Return [X, Y] of the center of cell containing provided text 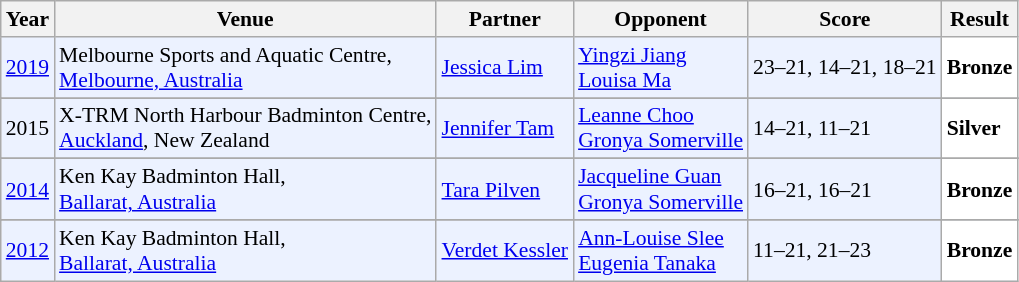
2015 [28, 128]
Tara Pilven [504, 190]
Partner [504, 19]
Leanne Choo Gronya Somerville [660, 128]
Result [980, 19]
Venue [245, 19]
Yingzi Jiang Louisa Ma [660, 68]
14–21, 11–21 [845, 128]
Opponent [660, 19]
23–21, 14–21, 18–21 [845, 68]
16–21, 16–21 [845, 190]
2012 [28, 250]
Jacqueline Guan Gronya Somerville [660, 190]
2019 [28, 68]
Score [845, 19]
Melbourne Sports and Aquatic Centre,Melbourne, Australia [245, 68]
X-TRM North Harbour Badminton Centre,Auckland, New Zealand [245, 128]
Verdet Kessler [504, 250]
Year [28, 19]
Silver [980, 128]
Ann-Louise Slee Eugenia Tanaka [660, 250]
Jessica Lim [504, 68]
2014 [28, 190]
Jennifer Tam [504, 128]
11–21, 21–23 [845, 250]
